For the text-containing cell, return its midpoint in [X, Y] coordinate format. 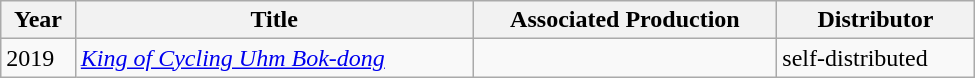
Distributor [876, 20]
King of Cycling Uhm Bok-dong [274, 58]
Title [274, 20]
self-distributed [876, 58]
2019 [38, 58]
Year [38, 20]
Associated Production [625, 20]
